For the text-containing cell, return its midpoint in (X, Y) coordinate format. 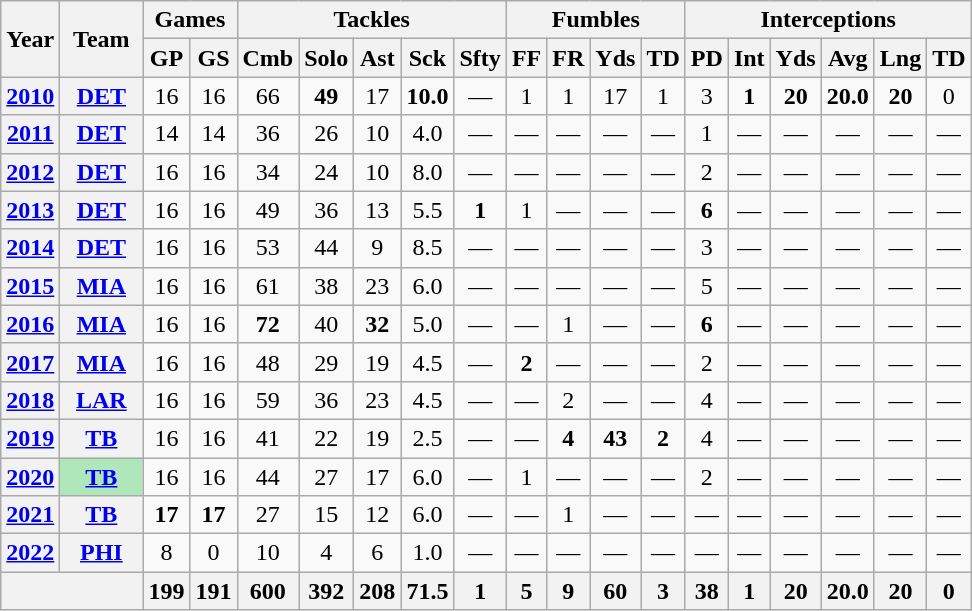
600 (268, 591)
Int (749, 58)
GP (166, 58)
4.0 (428, 134)
191 (214, 591)
8.0 (428, 172)
29 (326, 362)
10.0 (428, 96)
2013 (30, 210)
208 (378, 591)
2.5 (428, 438)
2010 (30, 96)
2016 (30, 324)
8 (166, 553)
5.0 (428, 324)
22 (326, 438)
Sck (428, 58)
24 (326, 172)
PHI (102, 553)
13 (378, 210)
26 (326, 134)
2021 (30, 515)
60 (616, 591)
392 (326, 591)
32 (378, 324)
71.5 (428, 591)
53 (268, 248)
59 (268, 400)
Fumbles (596, 20)
LAR (102, 400)
43 (616, 438)
Lng (900, 58)
Avg (848, 58)
41 (268, 438)
Sfty (480, 58)
72 (268, 324)
FR (568, 58)
1.0 (428, 553)
PD (706, 58)
2022 (30, 553)
66 (268, 96)
Team (102, 39)
34 (268, 172)
2011 (30, 134)
Tackles (372, 20)
Solo (326, 58)
Year (30, 39)
GS (214, 58)
2012 (30, 172)
40 (326, 324)
15 (326, 515)
5.5 (428, 210)
Cmb (268, 58)
FF (526, 58)
2020 (30, 477)
48 (268, 362)
Games (190, 20)
12 (378, 515)
Ast (378, 58)
2019 (30, 438)
2018 (30, 400)
2015 (30, 286)
61 (268, 286)
2014 (30, 248)
Interceptions (828, 20)
2017 (30, 362)
199 (166, 591)
8.5 (428, 248)
